From the cell containing the given text, extract its center point as (x, y) coordinate. 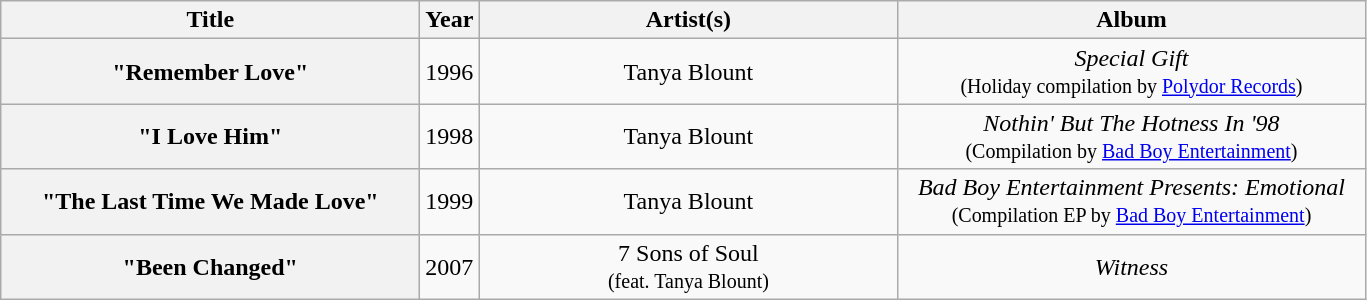
"I Love Him" (210, 136)
1998 (450, 136)
Album (1132, 20)
2007 (450, 266)
Special Gift(Holiday compilation by Polydor Records) (1132, 72)
"Remember Love" (210, 72)
1996 (450, 72)
Nothin' But The Hotness In '98 (Compilation by Bad Boy Entertainment) (1132, 136)
"Been Changed" (210, 266)
"The Last Time We Made Love" (210, 202)
Year (450, 20)
1999 (450, 202)
Artist(s) (688, 20)
Bad Boy Entertainment Presents: Emotional(Compilation EP by Bad Boy Entertainment) (1132, 202)
Witness (1132, 266)
Title (210, 20)
7 Sons of Soul(feat. Tanya Blount) (688, 266)
